Scan for the cell matching the given text and deliver its (X, Y) coordinate at center. 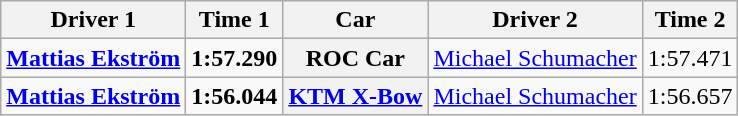
Time 1 (234, 20)
ROC Car (356, 58)
1:56.657 (690, 96)
Car (356, 20)
Driver 2 (535, 20)
Driver 1 (94, 20)
Time 2 (690, 20)
1:56.044 (234, 96)
1:57.471 (690, 58)
1:57.290 (234, 58)
KTM X-Bow (356, 96)
